Determine the [X, Y] coordinate at the center of the cell enclosing the given text.  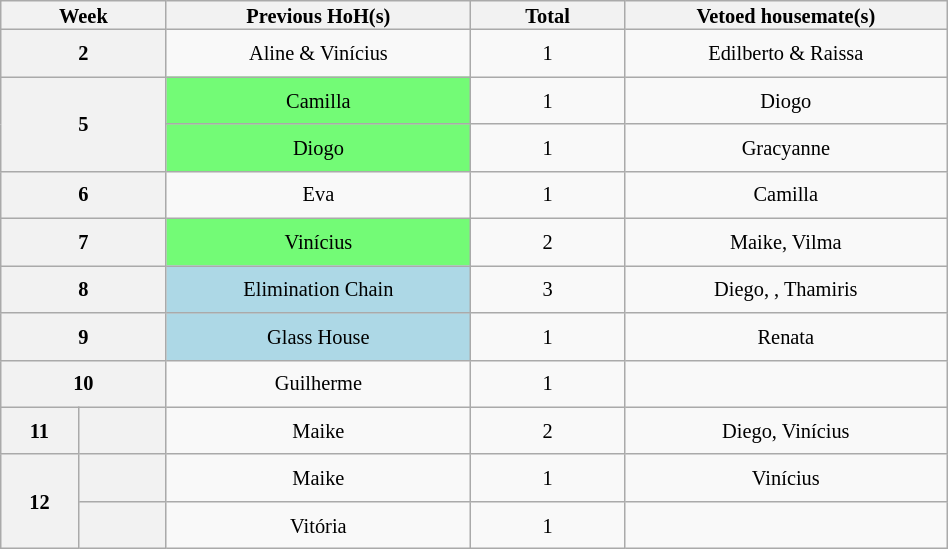
Maike, Vilma [786, 242]
6 [84, 194]
Renata [786, 336]
10 [84, 384]
Vitória [318, 524]
5 [84, 124]
3 [548, 288]
Edilberto & Raissa [786, 54]
11 [40, 430]
Diego, , Thamiris [786, 288]
Eva [318, 194]
Week [84, 14]
Gracyanne [786, 148]
Glass House [318, 336]
Guilherme [318, 384]
12 [40, 501]
9 [84, 336]
Total [548, 14]
Aline & Vinícius [318, 54]
8 [84, 288]
Previous HoH(s) [318, 14]
Elimination Chain [318, 288]
Diego, Vinícius [786, 430]
7 [84, 242]
Vetoed housemate(s) [786, 14]
